From the cell containing the given text, extract its center point as [X, Y] coordinate. 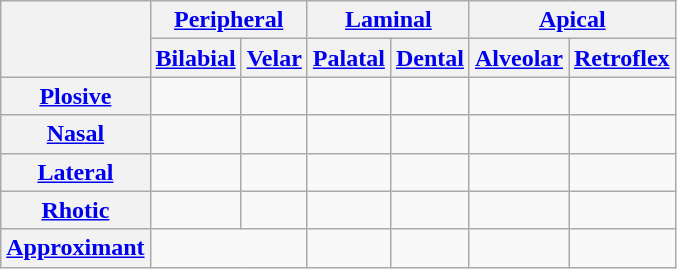
Dental [430, 58]
Rhotic [76, 210]
Laminal [388, 20]
Nasal [76, 134]
Approximant [76, 248]
Peripheral [228, 20]
Velar [274, 58]
Palatal [348, 58]
Lateral [76, 172]
Plosive [76, 96]
Retroflex [622, 58]
Bilabial [196, 58]
Apical [572, 20]
Alveolar [518, 58]
